Return [X, Y] of the center of cell containing provided text 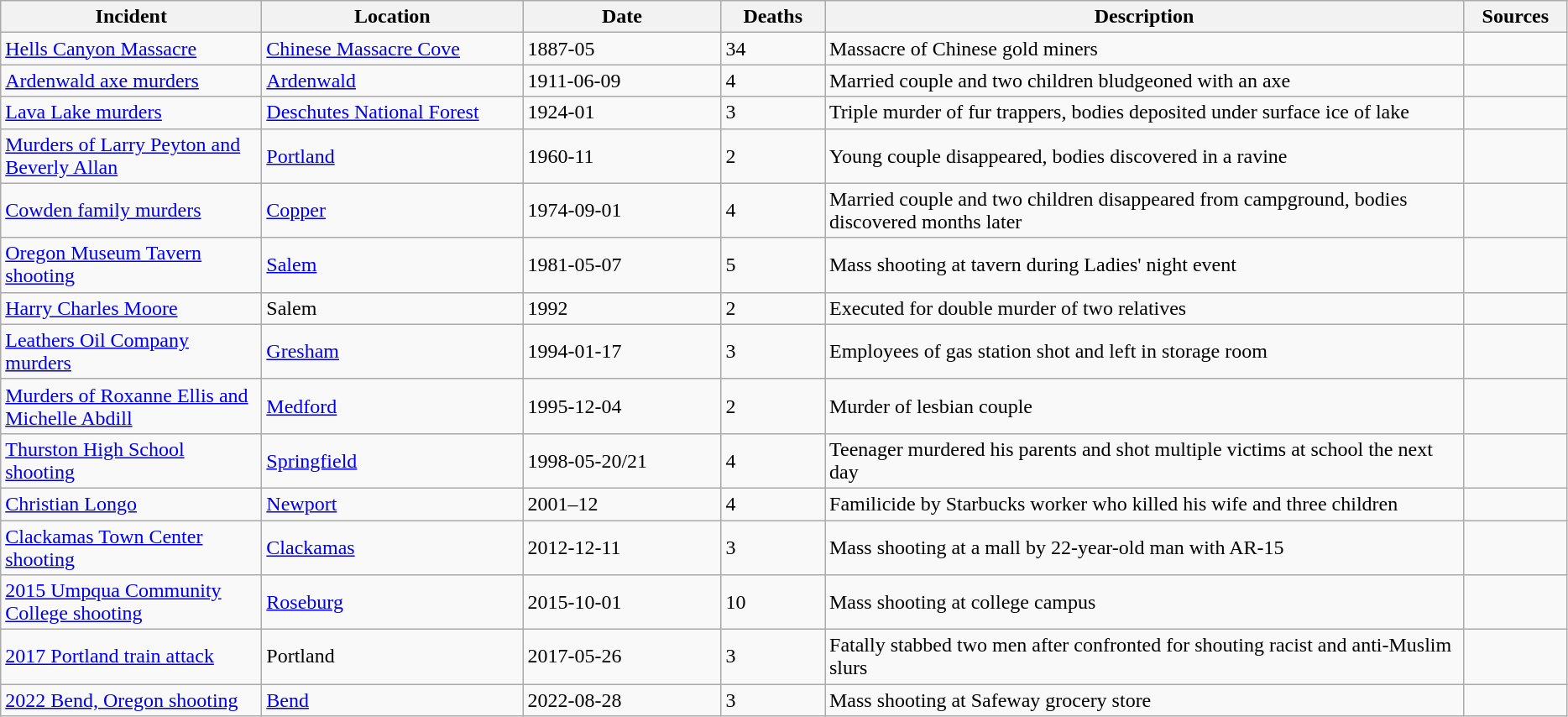
Date [622, 17]
Ardenwald [393, 81]
Lava Lake murders [131, 113]
Mass shooting at tavern during Ladies' night event [1143, 265]
1887-05 [622, 49]
Gresham [393, 351]
2001–12 [622, 504]
2022-08-28 [622, 700]
Murders of Larry Peyton and Beverly Allan [131, 156]
Massacre of Chinese gold miners [1143, 49]
Chinese Massacre Cove [393, 49]
Married couple and two children bludgeoned with an axe [1143, 81]
Triple murder of fur trappers, bodies deposited under surface ice of lake [1143, 113]
1994-01-17 [622, 351]
1924-01 [622, 113]
Clackamas Town Center shooting [131, 547]
Fatally stabbed two men after confronted for shouting racist and anti-Muslim slurs [1143, 657]
1911-06-09 [622, 81]
Deschutes National Forest [393, 113]
Roseburg [393, 603]
Mass shooting at college campus [1143, 603]
Christian Longo [131, 504]
1974-09-01 [622, 210]
5 [773, 265]
Mass shooting at Safeway grocery store [1143, 700]
2022 Bend, Oregon shooting [131, 700]
Oregon Museum Tavern shooting [131, 265]
Hells Canyon Massacre [131, 49]
34 [773, 49]
Location [393, 17]
Copper [393, 210]
1960-11 [622, 156]
Incident [131, 17]
Married couple and two children disappeared from campground, bodies discovered months later [1143, 210]
Thurston High School shooting [131, 460]
1998-05-20/21 [622, 460]
1981-05-07 [622, 265]
10 [773, 603]
Young couple disappeared, bodies discovered in a ravine [1143, 156]
Deaths [773, 17]
Leathers Oil Company murders [131, 351]
Executed for double murder of two relatives [1143, 308]
Medford [393, 406]
Employees of gas station shot and left in storage room [1143, 351]
Teenager murdered his parents and shot multiple victims at school the next day [1143, 460]
Murder of lesbian couple [1143, 406]
Newport [393, 504]
Ardenwald axe murders [131, 81]
Springfield [393, 460]
2015-10-01 [622, 603]
Cowden family murders [131, 210]
Bend [393, 700]
Mass shooting at a mall by 22-year-old man with AR-15 [1143, 547]
2017-05-26 [622, 657]
1995-12-04 [622, 406]
Harry Charles Moore [131, 308]
1992 [622, 308]
Description [1143, 17]
2017 Portland train attack [131, 657]
Clackamas [393, 547]
Murders of Roxanne Ellis and Michelle Abdill [131, 406]
2012-12-11 [622, 547]
2015 Umpqua Community College shooting [131, 603]
Familicide by Starbucks worker who killed his wife and three children [1143, 504]
Sources [1516, 17]
